Detect which cell encompasses the target text, then output its [X, Y] center coordinate. 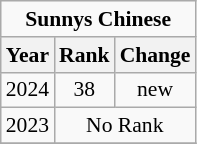
38 [84, 90]
new [156, 90]
2023 [28, 126]
Rank [84, 55]
2024 [28, 90]
Sunnys Chinese [98, 19]
Year [28, 55]
Change [156, 55]
No Rank [124, 126]
